Provide the (x, y) coordinate of the cell's center where the given text is located.  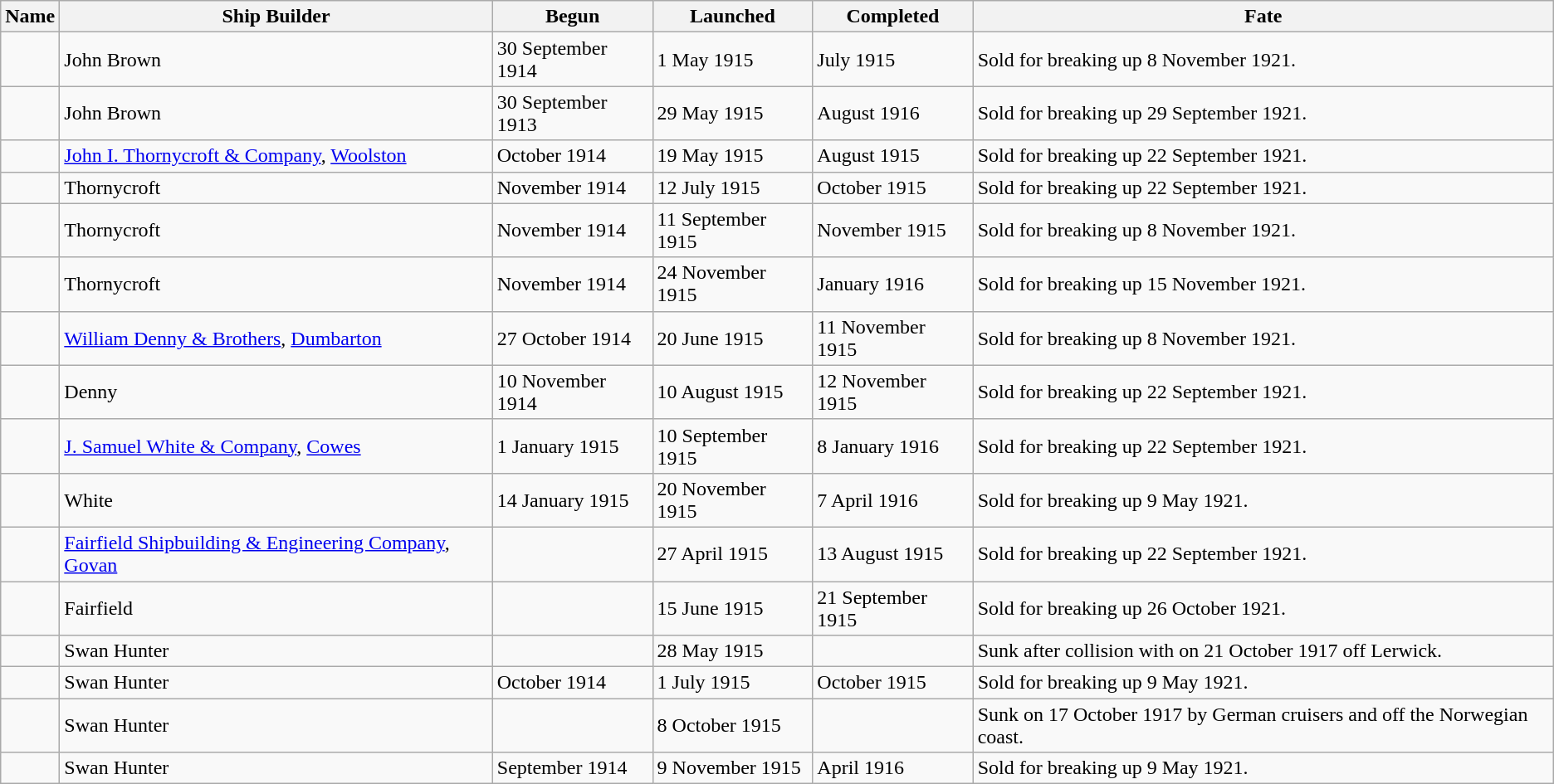
Sold for breaking up 29 September 1921. (1263, 113)
27 April 1915 (732, 554)
August 1915 (893, 156)
24 November 1915 (732, 284)
14 January 1915 (573, 499)
Begun (573, 17)
1 May 1915 (732, 60)
November 1915 (893, 231)
29 May 1915 (732, 113)
Ship Builder (276, 17)
10 August 1915 (732, 392)
30 September 1913 (573, 113)
William Denny & Brothers, Dumbarton (276, 338)
J. Samuel White & Company, Cowes (276, 446)
Fairfield Shipbuilding & Engineering Company, Govan (276, 554)
8 October 1915 (732, 725)
20 November 1915 (732, 499)
27 October 1914 (573, 338)
28 May 1915 (732, 651)
10 November 1914 (573, 392)
Name (30, 17)
21 September 1915 (893, 607)
Denny (276, 392)
11 November 1915 (893, 338)
12 July 1915 (732, 187)
January 1916 (893, 284)
Fairfield (276, 607)
Sold for breaking up 26 October 1921. (1263, 607)
7 April 1916 (893, 499)
30 September 1914 (573, 60)
12 November 1915 (893, 392)
White (276, 499)
April 1916 (893, 768)
8 January 1916 (893, 446)
Launched (732, 17)
11 September 1915 (732, 231)
Sunk after collision with on 21 October 1917 off Lerwick. (1263, 651)
August 1916 (893, 113)
10 September 1915 (732, 446)
1 January 1915 (573, 446)
Sold for breaking up 15 November 1921. (1263, 284)
July 1915 (893, 60)
September 1914 (573, 768)
19 May 1915 (732, 156)
John I. Thornycroft & Company, Woolston (276, 156)
1 July 1915 (732, 683)
20 June 1915 (732, 338)
15 June 1915 (732, 607)
Fate (1263, 17)
13 August 1915 (893, 554)
9 November 1915 (732, 768)
Completed (893, 17)
Sunk on 17 October 1917 by German cruisers and off the Norwegian coast. (1263, 725)
